Return (X, Y) of the center of cell containing provided text 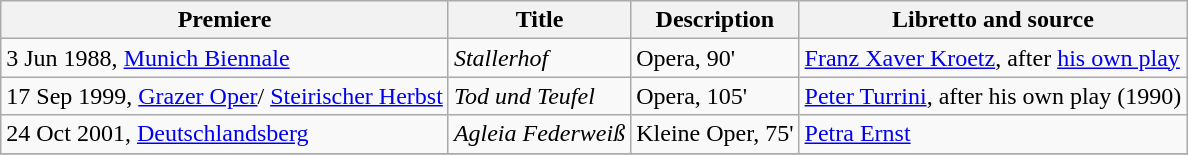
Opera, 90' (715, 58)
Libretto and source (993, 20)
Stallerhof (539, 58)
3 Jun 1988, Munich Biennale (225, 58)
Description (715, 20)
Tod und Teufel (539, 96)
Opera, 105' (715, 96)
Premiere (225, 20)
Peter Turrini, after his own play (1990) (993, 96)
24 Oct 2001, Deutschlandsberg (225, 134)
Petra Ernst (993, 134)
Franz Xaver Kroetz, after his own play (993, 58)
Kleine Oper, 75' (715, 134)
17 Sep 1999, Grazer Oper/ Steirischer Herbst (225, 96)
Title (539, 20)
Agleia Federweiß (539, 134)
